Capture the cell that displays the provided text and extract its (x, y) central coordinate. 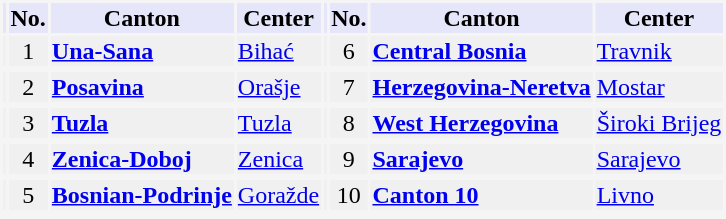
6 (349, 51)
Orašje (278, 87)
West Herzegovina (482, 123)
7 (349, 87)
Herzegovina-Neretva (482, 87)
Canton 10 (482, 195)
8 (349, 123)
5 (28, 195)
Bihać (278, 51)
Goražde (278, 195)
Bosnian-Podrinje (142, 195)
3 (28, 123)
Posavina (142, 87)
Travnik (659, 51)
9 (349, 159)
Livno (659, 195)
10 (349, 195)
4 (28, 159)
2 (28, 87)
Mostar (659, 87)
Široki Brijeg (659, 123)
Zenica (278, 159)
1 (28, 51)
Una-Sana (142, 51)
Central Bosnia (482, 51)
Zenica-Doboj (142, 159)
